Find where the given text appears and provide that cell's center as (x, y) coordinate. 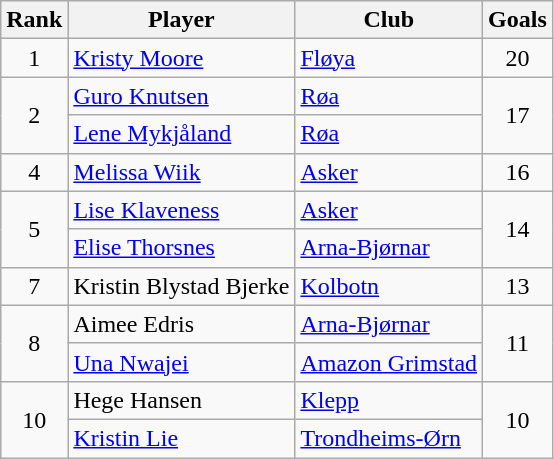
Kolbotn (389, 286)
Player (182, 20)
5 (34, 229)
Fløya (389, 58)
Lene Mykjåland (182, 134)
Aimee Edris (182, 324)
Una Nwajei (182, 362)
Elise Thorsnes (182, 248)
Amazon Grimstad (389, 362)
4 (34, 172)
14 (518, 229)
Rank (34, 20)
Klepp (389, 400)
Guro Knutsen (182, 96)
20 (518, 58)
Melissa Wiik (182, 172)
Kristy Moore (182, 58)
16 (518, 172)
Goals (518, 20)
Hege Hansen (182, 400)
Kristin Blystad Bjerke (182, 286)
Kristin Lie (182, 438)
Club (389, 20)
8 (34, 343)
11 (518, 343)
17 (518, 115)
1 (34, 58)
7 (34, 286)
Lise Klaveness (182, 210)
Trondheims-Ørn (389, 438)
2 (34, 115)
13 (518, 286)
